Pinpoint the cell where the given text exists, returning its [x, y] midpoint coordinate. 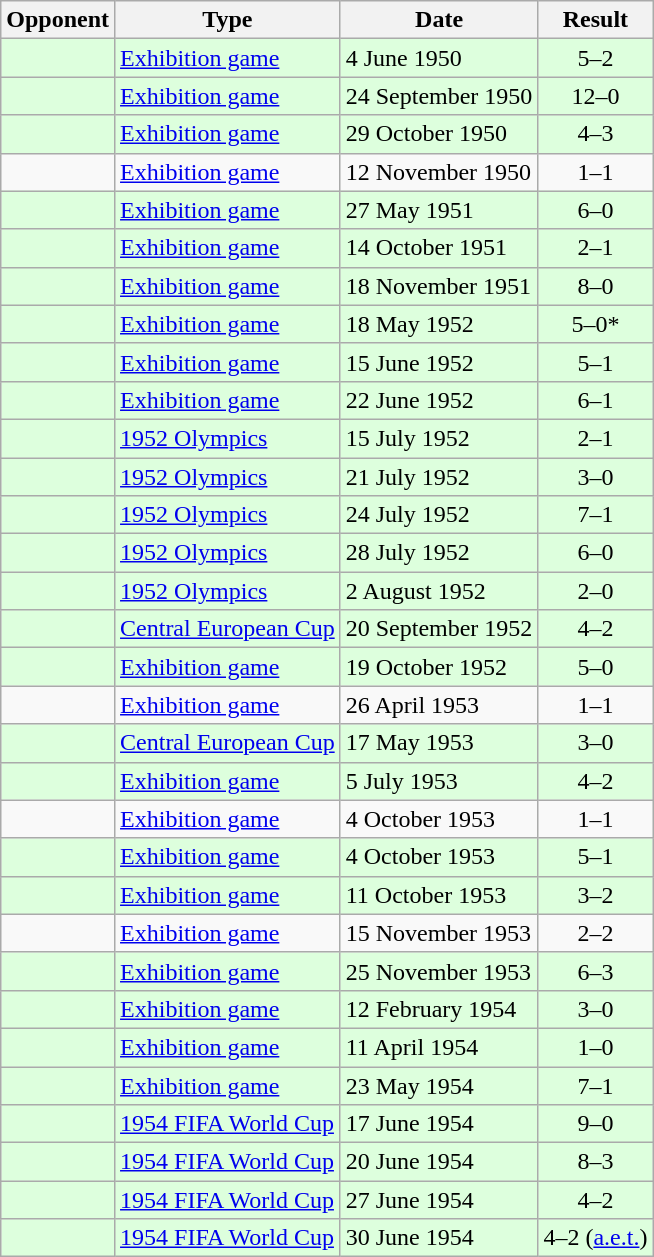
12 February 1954 [439, 1009]
1–0 [596, 1047]
4 June 1950 [439, 58]
Result [596, 20]
6–3 [596, 971]
20 June 1954 [439, 1162]
5 July 1953 [439, 781]
23 May 1954 [439, 1085]
12 November 1950 [439, 172]
9–0 [596, 1124]
8–3 [596, 1162]
5–2 [596, 58]
28 July 1952 [439, 553]
15 June 1952 [439, 362]
12–0 [596, 96]
11 April 1954 [439, 1047]
18 May 1952 [439, 324]
30 June 1954 [439, 1238]
2–0 [596, 591]
4–2 (a.e.t.) [596, 1238]
25 November 1953 [439, 971]
21 July 1952 [439, 477]
14 October 1951 [439, 248]
3–2 [596, 895]
11 October 1953 [439, 895]
4–3 [596, 134]
2–2 [596, 933]
Date [439, 20]
19 October 1952 [439, 667]
Type [228, 20]
27 June 1954 [439, 1200]
22 June 1952 [439, 400]
24 September 1950 [439, 96]
17 June 1954 [439, 1124]
Opponent [58, 20]
5–0 [596, 667]
18 November 1951 [439, 286]
24 July 1952 [439, 515]
5–0* [596, 324]
27 May 1951 [439, 210]
20 September 1952 [439, 629]
6–1 [596, 400]
8–0 [596, 286]
29 October 1950 [439, 134]
15 November 1953 [439, 933]
15 July 1952 [439, 438]
26 April 1953 [439, 705]
17 May 1953 [439, 743]
2 August 1952 [439, 591]
